Identify which cell holds the provided text, then report its (x, y) central coordinate. 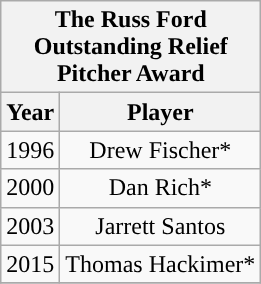
2000 (30, 188)
1996 (30, 150)
Dan Rich* (160, 188)
2015 (30, 264)
Thomas Hackimer* (160, 264)
Jarrett Santos (160, 226)
Year (30, 112)
The Russ Ford Outstanding Relief Pitcher Award (131, 47)
2003 (30, 226)
Drew Fischer* (160, 150)
Player (160, 112)
